Determine the (X, Y) coordinate at the center of the cell enclosing the given text.  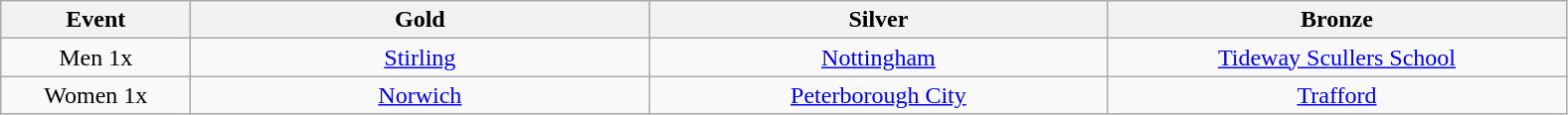
Bronze (1336, 20)
Norwich (420, 95)
Tideway Scullers School (1336, 57)
Silver (879, 20)
Gold (420, 20)
Event (95, 20)
Stirling (420, 57)
Peterborough City (879, 95)
Nottingham (879, 57)
Men 1x (95, 57)
Trafford (1336, 95)
Women 1x (95, 95)
